Find where the given text appears and provide that cell's center as (X, Y) coordinate. 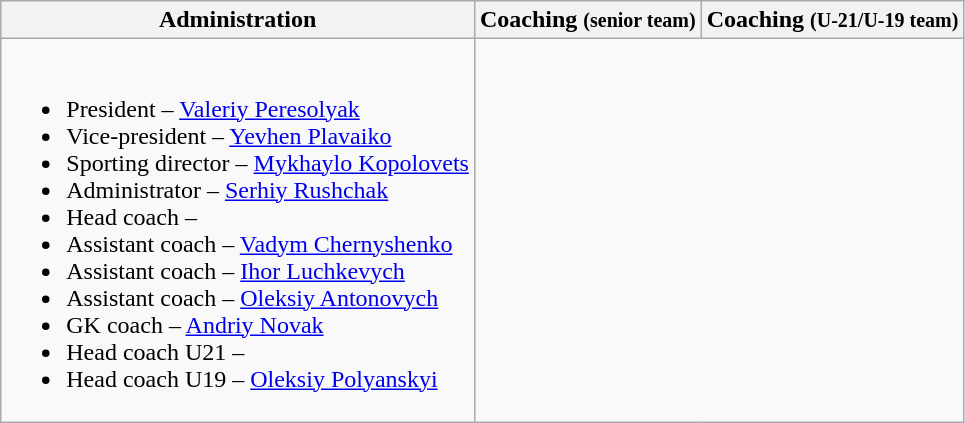
Administration (238, 20)
Coaching (senior team) (588, 20)
Coaching (U-21/U-19 team) (832, 20)
